Capture the cell that displays the provided text and extract its (X, Y) central coordinate. 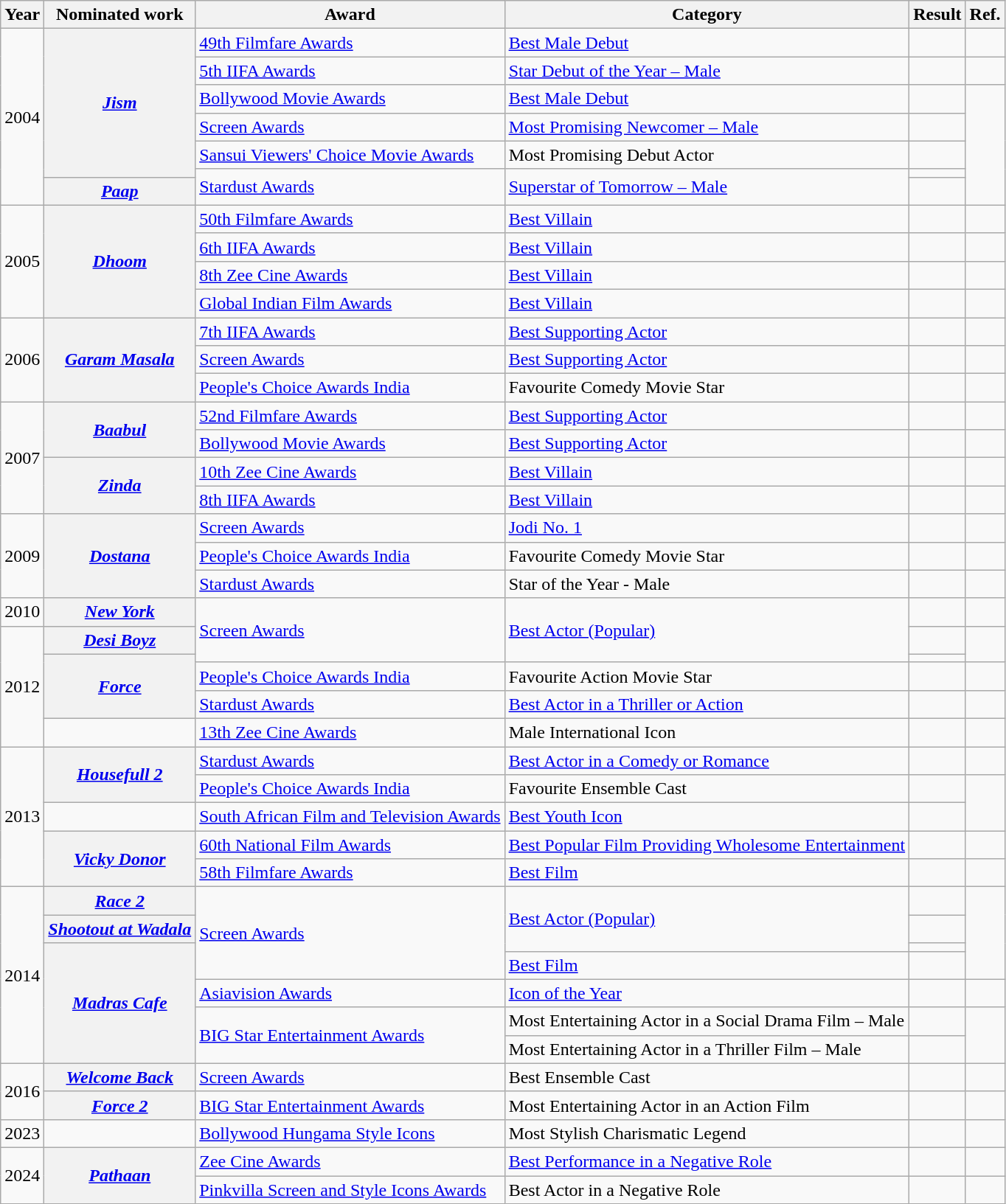
Result (937, 15)
Dostana (119, 556)
Best Actor in a Thriller or Action (707, 704)
Zinda (119, 486)
Dhoom (119, 261)
Garam Masala (119, 359)
50th Filmfare Awards (350, 219)
Housefull 2 (119, 774)
Ref. (985, 15)
2014 (22, 975)
Zee Cine Awards (350, 1161)
5th IIFA Awards (350, 71)
Best Actor in a Comedy or Romance (707, 760)
2010 (22, 612)
Most Entertaining Actor in an Action Film (707, 1105)
58th Filmfare Awards (350, 873)
13th Zee Cine Awards (350, 732)
60th National Film Awards (350, 845)
Nominated work (119, 15)
Asiavision Awards (350, 993)
New York (119, 612)
Male International Icon (707, 732)
49th Filmfare Awards (350, 43)
2006 (22, 359)
Icon of the Year (707, 993)
Vicky Donor (119, 859)
Award (350, 15)
Best Ensemble Cast (707, 1077)
Favourite Ensemble Cast (707, 789)
8th IIFA Awards (350, 500)
Star of the Year - Male (707, 584)
Pinkvilla Screen and Style Icons Awards (350, 1189)
Jodi No. 1 (707, 528)
2007 (22, 458)
Most Entertaining Actor in a Thriller Film – Male (707, 1049)
6th IIFA Awards (350, 247)
Category (707, 15)
Most Promising Debut Actor (707, 155)
Race 2 (119, 901)
2023 (22, 1133)
2009 (22, 556)
2016 (22, 1091)
Superstar of Tomorrow – Male (707, 187)
Shootout at Wadala (119, 929)
Best Performance in a Negative Role (707, 1161)
2013 (22, 816)
Desi Boyz (119, 640)
52nd Filmfare Awards (350, 416)
Best Popular Film Providing Wholesome Entertainment (707, 845)
Sansui Viewers' Choice Movie Awards (350, 155)
2024 (22, 1175)
Year (22, 15)
Force (119, 686)
2005 (22, 261)
Pathaan (119, 1175)
Favourite Action Movie Star (707, 676)
7th IIFA Awards (350, 331)
Most Entertaining Actor in a Social Drama Film – Male (707, 1021)
2012 (22, 686)
Star Debut of the Year – Male (707, 71)
2004 (22, 116)
Most Promising Newcomer – Male (707, 127)
Jism (119, 103)
Best Youth Icon (707, 817)
Welcome Back (119, 1077)
Baabul (119, 430)
Best Actor in a Negative Role (707, 1189)
Bollywood Hungama Style Icons (350, 1133)
8th Zee Cine Awards (350, 275)
10th Zee Cine Awards (350, 472)
Paap (119, 191)
Madras Cafe (119, 1003)
South African Film and Television Awards (350, 817)
Global Indian Film Awards (350, 303)
Force 2 (119, 1105)
Most Stylish Charismatic Legend (707, 1133)
